Return (x, y) of the center of cell containing provided text 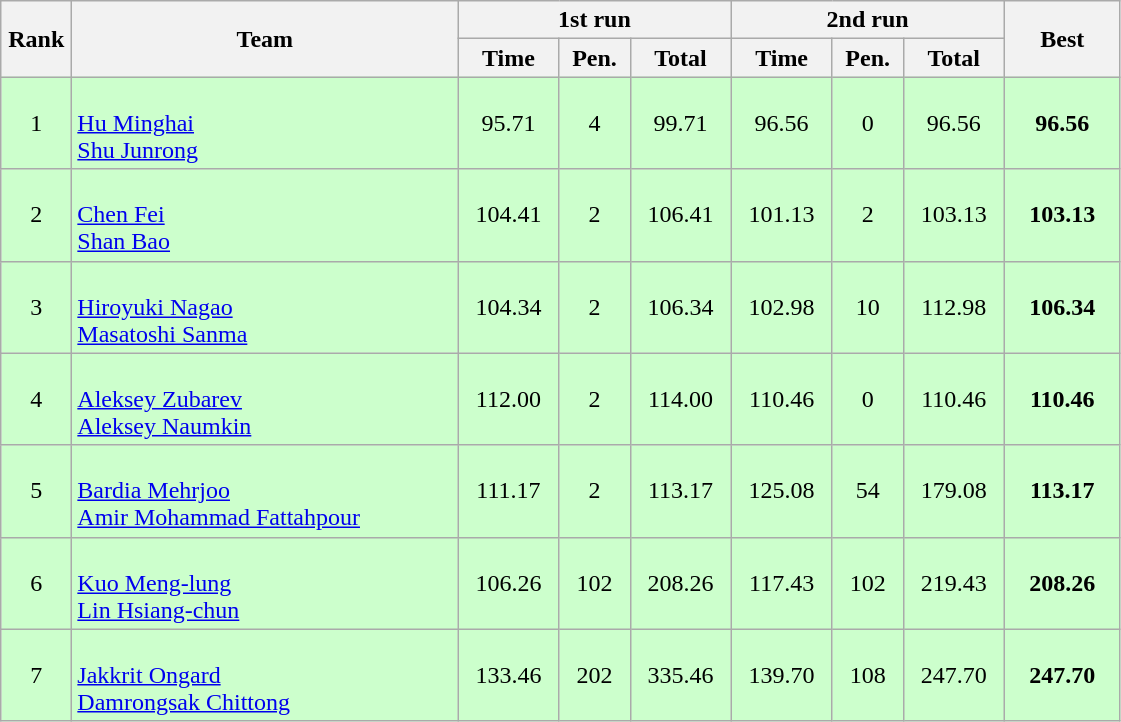
202 (594, 675)
108 (868, 675)
Jakkrit OngardDamrongsak Chittong (265, 675)
111.17 (508, 491)
114.00 (680, 399)
Kuo Meng-lungLin Hsiang-chun (265, 583)
Best (1062, 39)
125.08 (782, 491)
104.34 (508, 307)
117.43 (782, 583)
54 (868, 491)
95.71 (508, 123)
Bardia MehrjooAmir Mohammad Fattahpour (265, 491)
1st run (594, 20)
5 (36, 491)
6 (36, 583)
Aleksey ZubarevAleksey Naumkin (265, 399)
106.41 (680, 215)
139.70 (782, 675)
Team (265, 39)
102.98 (782, 307)
112.98 (954, 307)
179.08 (954, 491)
Hu MinghaiShu Junrong (265, 123)
Rank (36, 39)
3 (36, 307)
133.46 (508, 675)
10 (868, 307)
1 (36, 123)
7 (36, 675)
101.13 (782, 215)
104.41 (508, 215)
99.71 (680, 123)
112.00 (508, 399)
219.43 (954, 583)
Chen FeiShan Bao (265, 215)
Hiroyuki NagaoMasatoshi Sanma (265, 307)
335.46 (680, 675)
2nd run (868, 20)
106.26 (508, 583)
